Identify which cell holds the provided text, then report its [x, y] central coordinate. 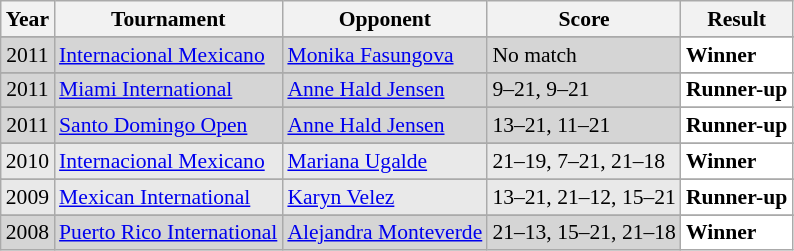
2010 [28, 162]
Result [736, 19]
Mariana Ugalde [384, 162]
13–21, 11–21 [584, 126]
Score [584, 19]
Alejandra Monteverde [384, 233]
Santo Domingo Open [168, 126]
Miami International [168, 90]
9–21, 9–21 [584, 90]
No match [584, 55]
Opponent [384, 19]
Tournament [168, 19]
Mexican International [168, 197]
2008 [28, 233]
Karyn Velez [384, 197]
Puerto Rico International [168, 233]
Monika Fasungova [384, 55]
21–19, 7–21, 21–18 [584, 162]
Year [28, 19]
21–13, 15–21, 21–18 [584, 233]
13–21, 21–12, 15–21 [584, 197]
2009 [28, 197]
